Extract the [x, y] coordinate from the center of the cell holding the provided text.  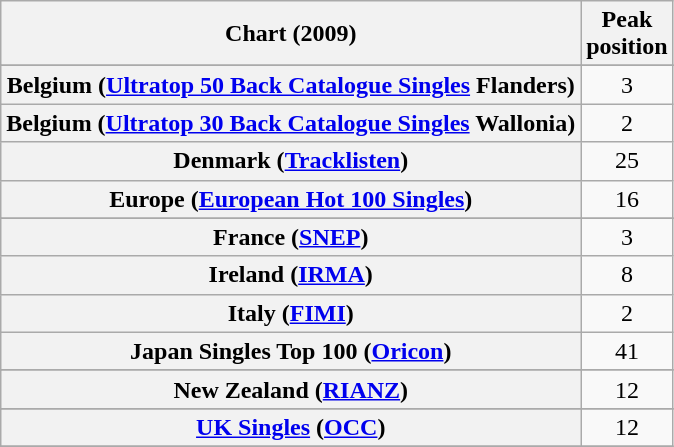
8 [627, 275]
Chart (2009) [291, 34]
Peakposition [627, 34]
Belgium (Ultratop 50 Back Catalogue Singles Flanders) [291, 85]
41 [627, 351]
Japan Singles Top 100 (Oricon) [291, 351]
Italy (FIMI) [291, 313]
France (SNEP) [291, 237]
16 [627, 199]
25 [627, 161]
Europe (European Hot 100 Singles) [291, 199]
UK Singles (OCC) [291, 427]
Belgium (Ultratop 30 Back Catalogue Singles Wallonia) [291, 123]
Ireland (IRMA) [291, 275]
Denmark (Tracklisten) [291, 161]
New Zealand (RIANZ) [291, 389]
